Search for the cell housing the specified text and yield its [x, y] center coordinate. 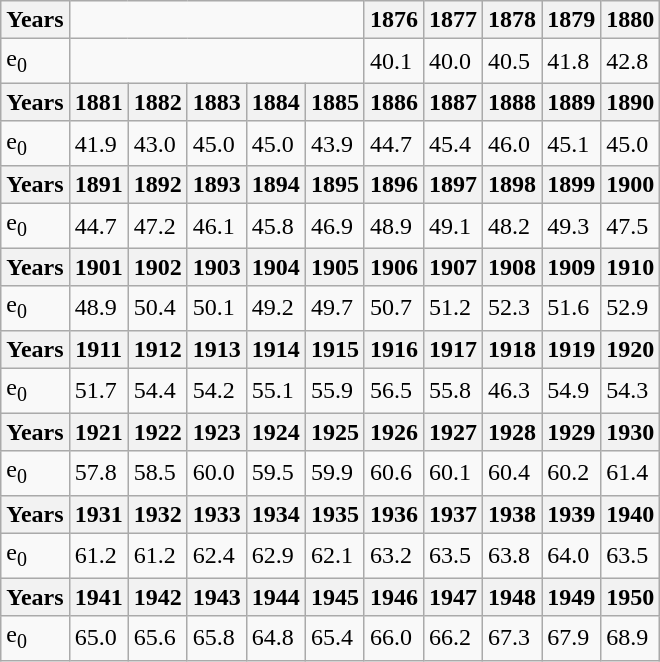
1909 [572, 267]
57.8 [98, 473]
59.5 [276, 473]
48.2 [512, 226]
51.7 [98, 390]
1931 [98, 514]
1949 [572, 597]
50.1 [216, 308]
1884 [276, 102]
1950 [630, 597]
46.1 [216, 226]
54.4 [158, 390]
43.0 [158, 143]
1892 [158, 185]
1881 [98, 102]
66.0 [394, 638]
1904 [276, 267]
1901 [98, 267]
1948 [512, 597]
62.4 [216, 555]
60.1 [454, 473]
52.9 [630, 308]
51.6 [572, 308]
45.1 [572, 143]
1900 [630, 185]
1939 [572, 514]
45.8 [276, 226]
1921 [98, 432]
65.4 [334, 638]
1914 [276, 349]
60.4 [512, 473]
60.0 [216, 473]
51.2 [454, 308]
1937 [454, 514]
1903 [216, 267]
64.8 [276, 638]
1894 [276, 185]
1913 [216, 349]
1895 [334, 185]
47.5 [630, 226]
40.5 [512, 61]
1891 [98, 185]
56.5 [394, 390]
1927 [454, 432]
59.9 [334, 473]
58.5 [158, 473]
1902 [158, 267]
1923 [216, 432]
1920 [630, 349]
1882 [158, 102]
65.8 [216, 638]
41.9 [98, 143]
55.8 [454, 390]
1893 [216, 185]
67.3 [512, 638]
1943 [216, 597]
1880 [630, 20]
1918 [512, 349]
1930 [630, 432]
49.1 [454, 226]
43.9 [334, 143]
1919 [572, 349]
1905 [334, 267]
1896 [394, 185]
63.2 [394, 555]
1926 [394, 432]
1885 [334, 102]
1945 [334, 597]
1883 [216, 102]
1911 [98, 349]
65.6 [158, 638]
1936 [394, 514]
65.0 [98, 638]
1938 [512, 514]
46.9 [334, 226]
60.2 [572, 473]
1912 [158, 349]
67.9 [572, 638]
42.8 [630, 61]
64.0 [572, 555]
1915 [334, 349]
54.2 [216, 390]
1929 [572, 432]
40.0 [454, 61]
50.4 [158, 308]
49.3 [572, 226]
1898 [512, 185]
49.7 [334, 308]
1877 [454, 20]
1924 [276, 432]
47.2 [158, 226]
1887 [454, 102]
1886 [394, 102]
1917 [454, 349]
1946 [394, 597]
1925 [334, 432]
62.9 [276, 555]
1907 [454, 267]
1908 [512, 267]
1888 [512, 102]
55.9 [334, 390]
46.0 [512, 143]
1910 [630, 267]
45.4 [454, 143]
61.4 [630, 473]
41.8 [572, 61]
49.2 [276, 308]
46.3 [512, 390]
1932 [158, 514]
63.8 [512, 555]
1934 [276, 514]
1876 [394, 20]
68.9 [630, 638]
40.1 [394, 61]
1944 [276, 597]
52.3 [512, 308]
54.9 [572, 390]
1906 [394, 267]
55.1 [276, 390]
1897 [454, 185]
1940 [630, 514]
66.2 [454, 638]
1935 [334, 514]
1899 [572, 185]
1947 [454, 597]
1879 [572, 20]
1942 [158, 597]
60.6 [394, 473]
1933 [216, 514]
1878 [512, 20]
54.3 [630, 390]
1941 [98, 597]
1890 [630, 102]
1889 [572, 102]
1928 [512, 432]
1922 [158, 432]
62.1 [334, 555]
1916 [394, 349]
50.7 [394, 308]
